Search for the cell housing the specified text and yield its (X, Y) center coordinate. 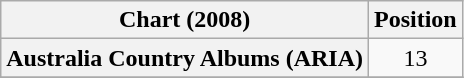
13 (416, 58)
Australia Country Albums (ARIA) (185, 58)
Position (416, 20)
Chart (2008) (185, 20)
